Pinpoint the cell where the given text exists, returning its (X, Y) midpoint coordinate. 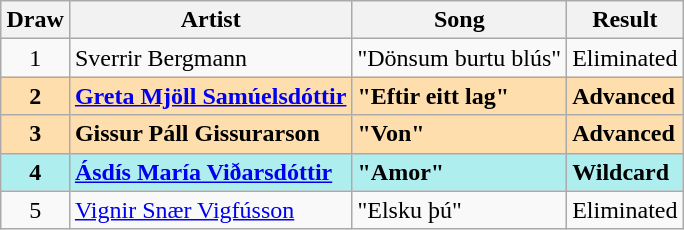
5 (35, 210)
Gissur Páll Gissurarson (210, 134)
Song (460, 20)
"Elsku þú" (460, 210)
3 (35, 134)
Artist (210, 20)
"Eftir eitt lag" (460, 96)
Ásdís María Viðarsdóttir (210, 172)
Result (625, 20)
"Von" (460, 134)
Greta Mjöll Samúelsdóttir (210, 96)
2 (35, 96)
"Amor" (460, 172)
Vignir Snær Vigfússon (210, 210)
4 (35, 172)
Wildcard (625, 172)
Sverrir Bergmann (210, 58)
1 (35, 58)
Draw (35, 20)
"Dönsum burtu blús" (460, 58)
